Identify which cell holds the provided text, then report its [x, y] central coordinate. 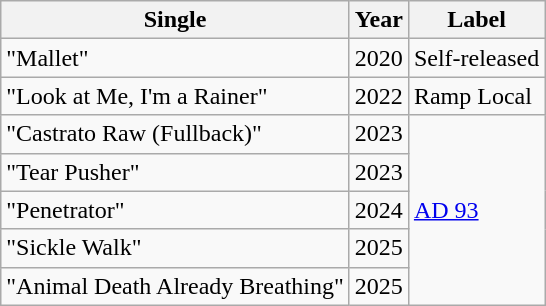
"Look at Me, I'm a Rainer" [176, 96]
Ramp Local [476, 96]
Label [476, 20]
"Castrato Raw (Fullback)" [176, 134]
"Tear Pusher" [176, 172]
2024 [378, 210]
2020 [378, 58]
"Mallet" [176, 58]
"Animal Death Already Breathing" [176, 286]
Single [176, 20]
2022 [378, 96]
Year [378, 20]
AD 93 [476, 210]
Self-released [476, 58]
"Penetrator" [176, 210]
"Sickle Walk" [176, 248]
